Search for the cell housing the specified text and yield its (X, Y) center coordinate. 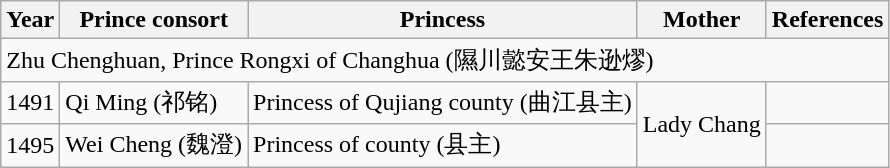
Princess of county (县主) (443, 146)
Princess (443, 20)
Lady Chang (702, 124)
Zhu Chenghuan, Prince Rongxi of Changhua (隰川懿安王朱逊熮) (445, 60)
Year (30, 20)
Mother (702, 20)
1495 (30, 146)
1491 (30, 102)
Qi Ming (祁铭) (154, 102)
Wei Cheng (魏澄) (154, 146)
Princess of Qujiang county (曲江县主) (443, 102)
Prince consort (154, 20)
References (828, 20)
